Extract the [X, Y] coordinate from the center of the cell holding the provided text.  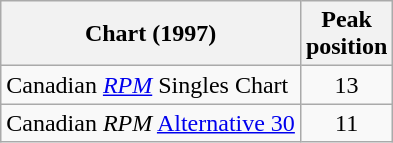
Canadian RPM Alternative 30 [151, 123]
13 [346, 85]
Chart (1997) [151, 34]
11 [346, 123]
Canadian RPM Singles Chart [151, 85]
Peakposition [346, 34]
